Scan for the cell matching the given text and deliver its (X, Y) coordinate at center. 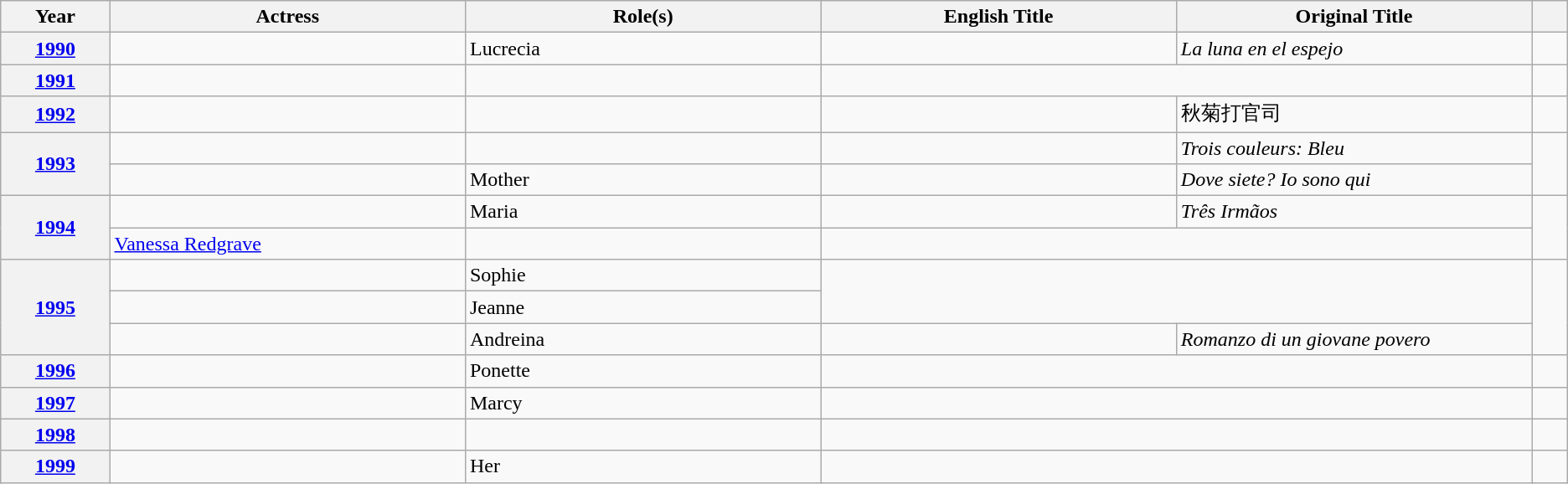
Year (55, 17)
Trois couleurs: Bleu (1354, 148)
Andreina (642, 339)
Role(s) (642, 17)
Dove siete? Io sono qui (1354, 180)
1997 (55, 403)
1994 (55, 228)
English Title (998, 17)
Vanessa Redgrave (287, 244)
1992 (55, 114)
Três Irmãos (1354, 212)
秋菊打官司 (1354, 114)
Romanzo di un giovane povero (1354, 339)
Maria (642, 212)
1998 (55, 435)
Her (642, 466)
Mother (642, 180)
Jeanne (642, 307)
1995 (55, 307)
1990 (55, 49)
Sophie (642, 275)
Ponette (642, 371)
La luna en el espejo (1354, 49)
Marcy (642, 403)
1996 (55, 371)
Original Title (1354, 17)
1993 (55, 164)
1999 (55, 466)
Lucrecia (642, 49)
1991 (55, 80)
Actress (287, 17)
